Detect which cell encompasses the target text, then output its [x, y] center coordinate. 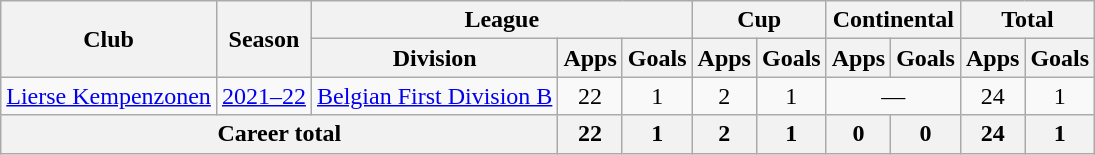
Club [109, 39]
Division [434, 58]
Continental [893, 20]
— [893, 96]
2021–22 [264, 96]
Career total [280, 134]
Lierse Kempenzonen [109, 96]
Belgian First Division B [434, 96]
Total [1027, 20]
Season [264, 39]
Cup [759, 20]
League [502, 20]
